Detect which cell encompasses the target text, then output its (X, Y) center coordinate. 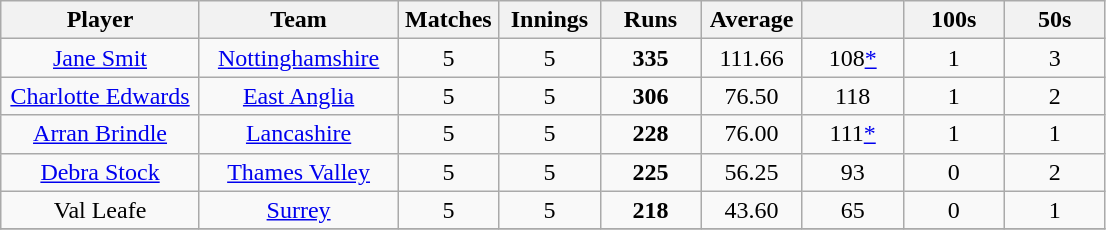
65 (852, 210)
Team (298, 20)
East Anglia (298, 96)
43.60 (752, 210)
Arran Brindle (100, 134)
93 (852, 172)
Matches (448, 20)
108* (852, 58)
335 (650, 58)
50s (1054, 20)
228 (650, 134)
Val Leafe (100, 210)
111.66 (752, 58)
Average (752, 20)
225 (650, 172)
118 (852, 96)
Debra Stock (100, 172)
218 (650, 210)
Lancashire (298, 134)
56.25 (752, 172)
Innings (550, 20)
100s (954, 20)
76.00 (752, 134)
Surrey (298, 210)
Jane Smit (100, 58)
Player (100, 20)
Charlotte Edwards (100, 96)
Nottinghamshire (298, 58)
Thames Valley (298, 172)
306 (650, 96)
3 (1054, 58)
111* (852, 134)
Runs (650, 20)
76.50 (752, 96)
